Find where the given text appears and provide that cell's center as (X, Y) coordinate. 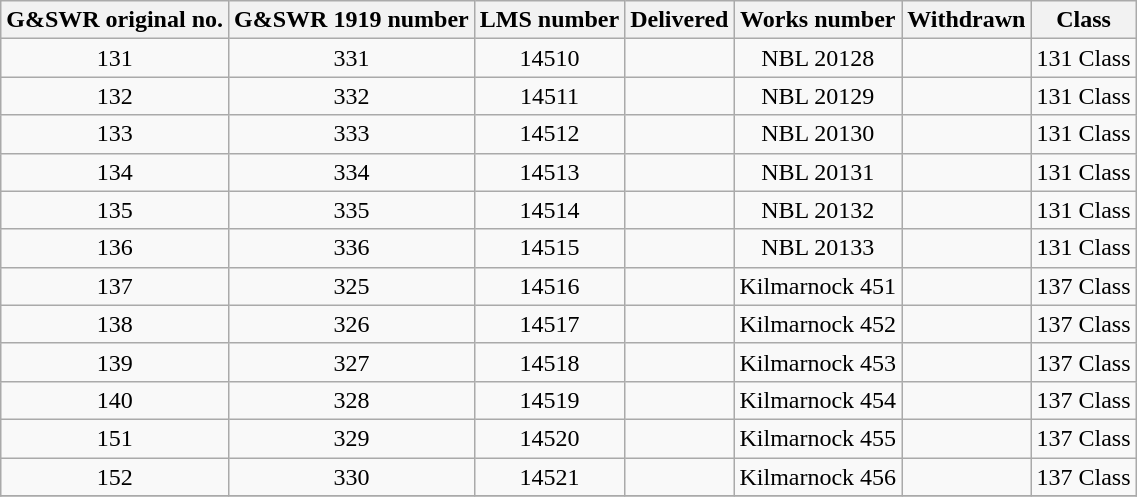
14511 (549, 96)
Class (1084, 20)
Delivered (680, 20)
14519 (549, 400)
325 (352, 286)
NBL 20131 (818, 172)
331 (352, 58)
Kilmarnock 455 (818, 438)
131 (115, 58)
Kilmarnock 453 (818, 362)
14510 (549, 58)
NBL 20133 (818, 248)
137 (115, 286)
334 (352, 172)
330 (352, 477)
Withdrawn (966, 20)
132 (115, 96)
140 (115, 400)
329 (352, 438)
14515 (549, 248)
326 (352, 324)
332 (352, 96)
151 (115, 438)
Kilmarnock 452 (818, 324)
335 (352, 210)
NBL 20130 (818, 134)
328 (352, 400)
14516 (549, 286)
14521 (549, 477)
134 (115, 172)
G&SWR 1919 number (352, 20)
138 (115, 324)
14520 (549, 438)
14514 (549, 210)
133 (115, 134)
Kilmarnock 454 (818, 400)
14512 (549, 134)
Kilmarnock 456 (818, 477)
139 (115, 362)
LMS number (549, 20)
336 (352, 248)
NBL 20128 (818, 58)
14518 (549, 362)
135 (115, 210)
136 (115, 248)
NBL 20129 (818, 96)
14513 (549, 172)
333 (352, 134)
327 (352, 362)
Works number (818, 20)
Kilmarnock 451 (818, 286)
14517 (549, 324)
NBL 20132 (818, 210)
G&SWR original no. (115, 20)
152 (115, 477)
